For the text-containing cell, return its midpoint in (X, Y) coordinate format. 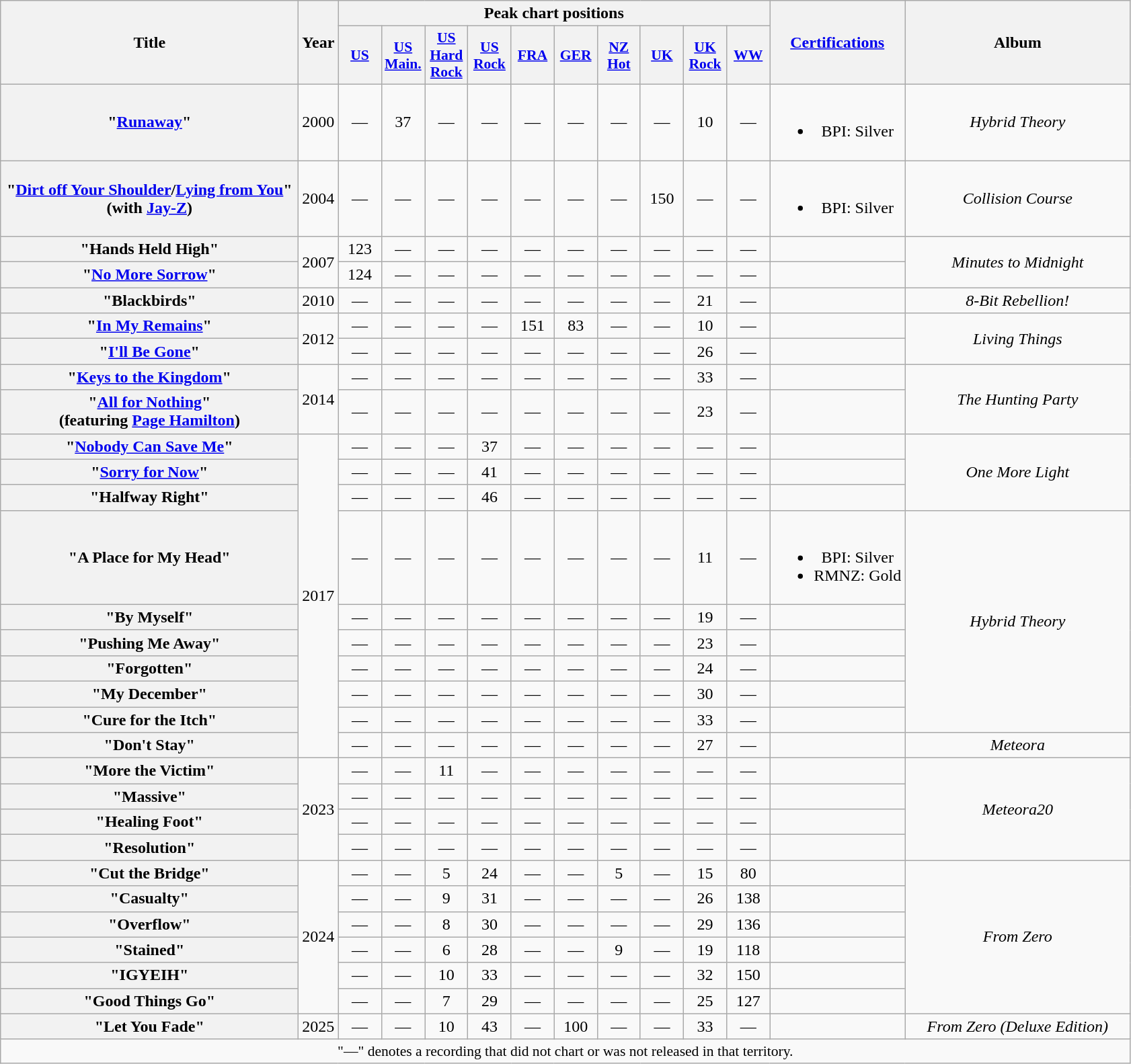
"Runaway" (149, 122)
80 (748, 873)
8-Bit Rebellion! (1018, 300)
US (360, 55)
138 (748, 899)
"Hands Held High" (149, 249)
"My December" (149, 694)
"Overflow" (149, 924)
2014 (319, 399)
118 (748, 950)
Meteora (1018, 745)
"Resolution" (149, 848)
WW (748, 55)
"Keys to the Kingdom" (149, 377)
"More the Victim" (149, 771)
2012 (319, 339)
15 (705, 873)
Minutes to Midnight (1018, 262)
"Blackbirds" (149, 300)
136 (748, 924)
31 (490, 899)
"Stained" (149, 950)
BPI: SilverRMNZ: Gold (838, 557)
From Zero (Deluxe Edition) (1018, 1026)
124 (360, 275)
Album (1018, 43)
"Pushing Me Away" (149, 643)
83 (576, 326)
43 (490, 1026)
"Let You Fade" (149, 1026)
46 (490, 497)
2024 (319, 937)
Meteora20 (1018, 809)
UK (662, 55)
Collision Course (1018, 198)
"Halfway Right" (149, 497)
Year (319, 43)
21 (705, 300)
28 (490, 950)
"IGYEIH" (149, 975)
32 (705, 975)
GER (576, 55)
Title (149, 43)
2025 (319, 1026)
NZHot (619, 55)
USHardRock (446, 55)
"Cure for the Itch" (149, 720)
"Sorry for Now" (149, 472)
"In My Remains" (149, 326)
25 (705, 1001)
41 (490, 472)
"—" denotes a recording that did not chart or was not released in that territory. (565, 1051)
2004 (319, 198)
7 (446, 1001)
"No More Sorrow" (149, 275)
"Healing Foot" (149, 822)
"Massive" (149, 796)
Living Things (1018, 339)
2023 (319, 809)
6 (446, 950)
"Casualty" (149, 899)
2017 (319, 596)
FRA (533, 55)
From Zero (1018, 937)
123 (360, 249)
Peak chart positions (554, 13)
2007 (319, 262)
151 (533, 326)
"Dirt off Your Shoulder/Lying from You"(with Jay-Z) (149, 198)
100 (576, 1026)
2010 (319, 300)
8 (446, 924)
"Cut the Bridge" (149, 873)
"Forgotten" (149, 668)
USRock (490, 55)
"Good Things Go" (149, 1001)
"I'll Be Gone" (149, 352)
"Nobody Can Save Me" (149, 446)
UKRock (705, 55)
"A Place for My Head" (149, 557)
"All for Nothing"(featuring Page Hamilton) (149, 411)
"By Myself" (149, 617)
The Hunting Party (1018, 399)
2000 (319, 122)
One More Light (1018, 472)
Certifications (838, 43)
"Don't Stay" (149, 745)
127 (748, 1001)
27 (705, 745)
US Main. (403, 55)
